Identify which cell holds the provided text, then report its (x, y) central coordinate. 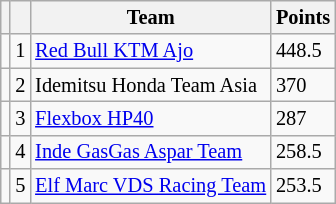
287 (303, 118)
3 (20, 118)
Red Bull KTM Ajo (150, 51)
2 (20, 85)
448.5 (303, 51)
Inde GasGas Aspar Team (150, 152)
Points (303, 17)
5 (20, 186)
Elf Marc VDS Racing Team (150, 186)
253.5 (303, 186)
370 (303, 85)
Flexbox HP40 (150, 118)
258.5 (303, 152)
Team (150, 17)
Idemitsu Honda Team Asia (150, 85)
1 (20, 51)
4 (20, 152)
